Provide the [X, Y] coordinate of the cell's center where the given text is located.  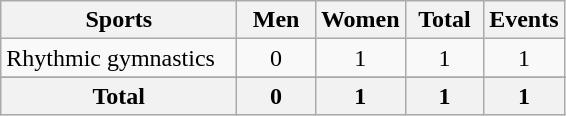
Sports [119, 20]
Rhythmic gymnastics [119, 58]
Events [524, 20]
Men [276, 20]
Women [360, 20]
